Return (X, Y) of the center of cell containing provided text 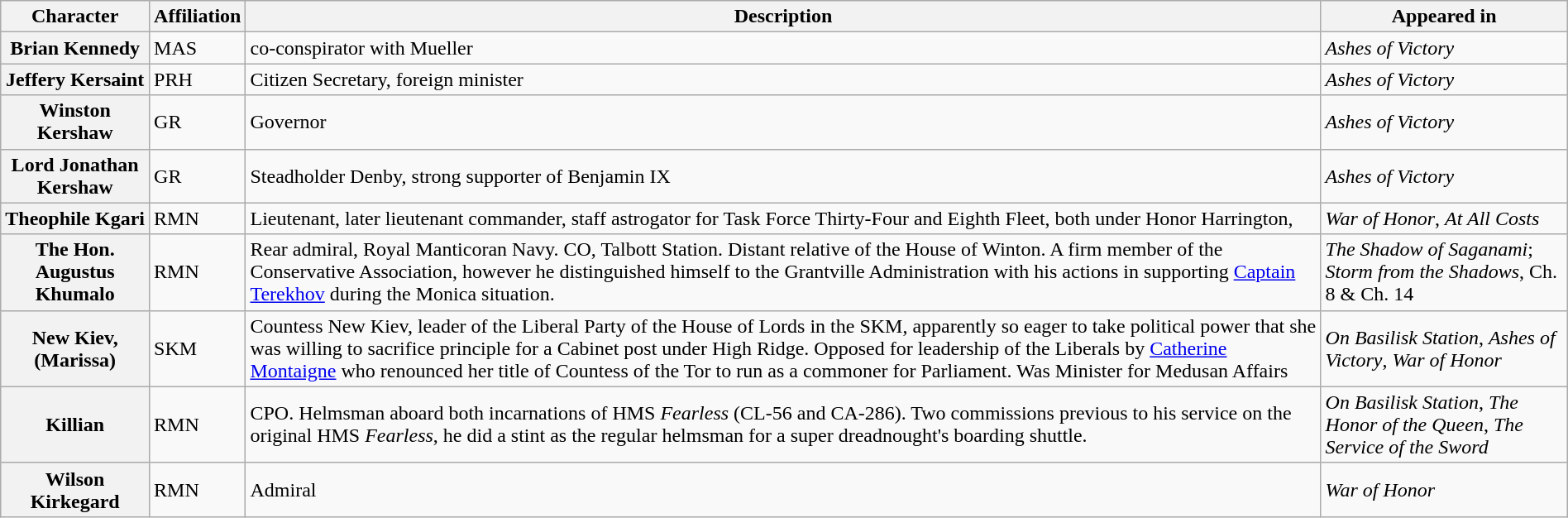
SKM (198, 348)
The Shadow of Saganami; Storm from the Shadows, Ch. 8 & Ch. 14 (1444, 272)
co-conspirator with Mueller (783, 48)
Description (783, 17)
The Hon. Augustus Khumalo (75, 272)
Affiliation (198, 17)
Governor (783, 122)
New Kiev, (Marissa) (75, 348)
Jeffery Kersaint (75, 79)
PRH (198, 79)
On Basilisk Station, Ashes of Victory, War of Honor (1444, 348)
Theophile Kgari (75, 218)
Brian Kennedy (75, 48)
MAS (198, 48)
Lord Jonathan Kershaw (75, 175)
Appeared in (1444, 17)
Steadholder Denby, strong supporter of Benjamin IX (783, 175)
War of Honor (1444, 490)
War of Honor, At All Costs (1444, 218)
Character (75, 17)
On Basilisk Station, The Honor of the Queen, The Service of the Sword (1444, 424)
Citizen Secretary, foreign minister (783, 79)
Winston Kershaw (75, 122)
Killian (75, 424)
Wilson Kirkegard (75, 490)
Admiral (783, 490)
Lieutenant, later lieutenant commander, staff astrogator for Task Force Thirty-Four and Eighth Fleet, both under Honor Harrington, (783, 218)
